Return [X, Y] of the center of cell containing provided text 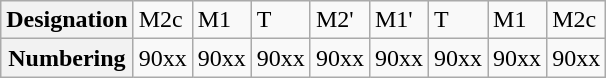
Numbering [67, 58]
M1' [398, 20]
Designation [67, 20]
M2' [340, 20]
